Search for the cell housing the specified text and yield its (X, Y) center coordinate. 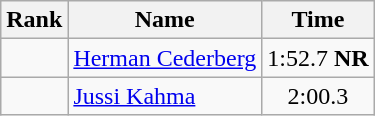
Time (318, 20)
Herman Cederberg (165, 58)
Name (165, 20)
2:00.3 (318, 96)
1:52.7 NR (318, 58)
Rank (34, 20)
Jussi Kahma (165, 96)
